Output the (X, Y) coordinate of the center of the cell containing the given text.  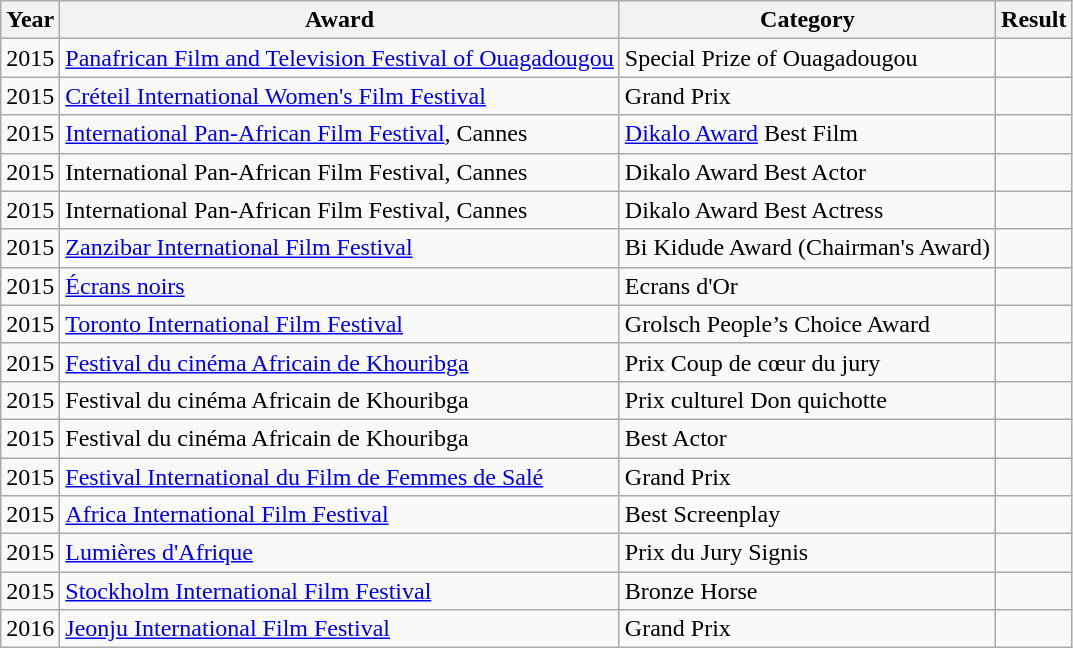
Écrans noirs (340, 286)
Category (807, 20)
Special Prize of Ouagadougou (807, 58)
Jeonju International Film Festival (340, 629)
Dikalo Award Best Actress (807, 210)
Dikalo Award Best Film (807, 134)
Bronze Horse (807, 591)
Africa International Film Festival (340, 515)
Prix du Jury Signis (807, 553)
Stockholm International Film Festival (340, 591)
Year (30, 20)
Best Actor (807, 438)
Award (340, 20)
Best Screenplay (807, 515)
Panafrican Film and Television Festival of Ouagadougou (340, 58)
Ecrans d'Or (807, 286)
Bi Kidude Award (Chairman's Award) (807, 248)
Festival International du Film de Femmes de Salé (340, 477)
Zanzibar International Film Festival (340, 248)
Toronto International Film Festival (340, 324)
Result (1034, 20)
2016 (30, 629)
Grolsch People’s Choice Award (807, 324)
Dikalo Award Best Actor (807, 172)
Créteil International Women's Film Festival (340, 96)
Lumières d'Afrique (340, 553)
Prix culturel Don quichotte (807, 400)
Prix Coup de cœur du jury (807, 362)
